Provide the [x, y] coordinate of the cell's center where the given text is located.  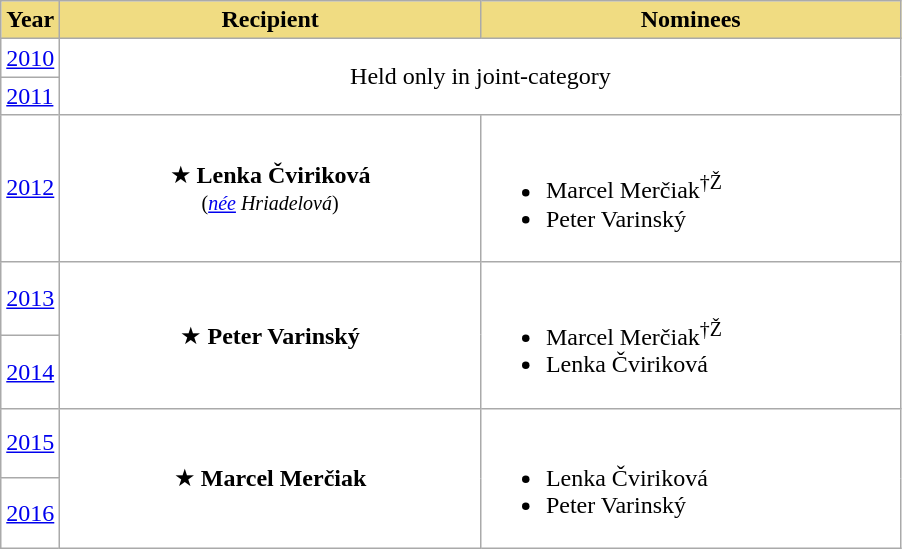
Nominees [690, 20]
2016 [30, 513]
Marcel Merčiak†ŽLenka Čviriková [690, 334]
Lenka ČvirikováPeter Varinský [690, 478]
Held only in joint-category [480, 77]
2013 [30, 298]
2014 [30, 372]
2011 [30, 96]
Recipient [270, 20]
★ Peter Varinský [270, 334]
Marcel Merčiak†ŽPeter Varinský [690, 188]
2015 [30, 443]
★ Lenka Čviriková (née Hriadelová) [270, 188]
Year [30, 20]
★ Marcel Merčiak [270, 478]
2010 [30, 58]
2012 [30, 188]
